Locate the cell with the specified text and output its (X, Y) center coordinate. 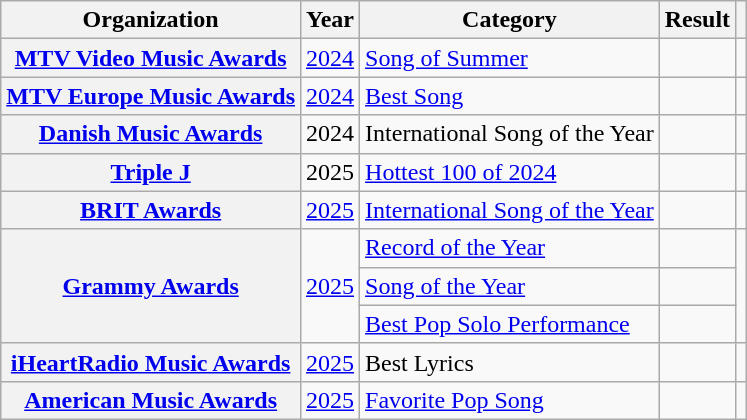
Best Lyrics (510, 362)
Result (697, 20)
Favorite Pop Song (510, 400)
Triple J (151, 172)
iHeartRadio Music Awards (151, 362)
Danish Music Awards (151, 134)
Record of the Year (510, 248)
American Music Awards (151, 400)
Year (330, 20)
Best Song (510, 96)
Grammy Awards (151, 286)
Song of the Year (510, 286)
BRIT Awards (151, 210)
Category (510, 20)
Best Pop Solo Performance (510, 324)
Hottest 100 of 2024 (510, 172)
MTV Video Music Awards (151, 58)
Song of Summer (510, 58)
Organization (151, 20)
MTV Europe Music Awards (151, 96)
